Provide the [x, y] coordinate of the cell's center where the given text is located.  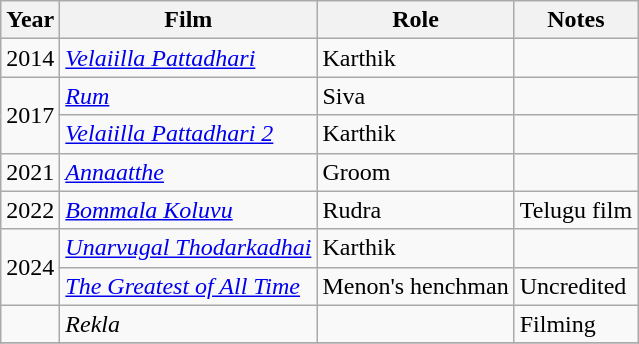
Velaiilla Pattadhari 2 [188, 134]
Groom [416, 172]
Annaatthe [188, 172]
2021 [30, 172]
2022 [30, 210]
Rekla [188, 324]
Unarvugal Thodarkadhai [188, 248]
2024 [30, 267]
Year [30, 20]
2014 [30, 58]
Film [188, 20]
Filming [576, 324]
Rum [188, 96]
Role [416, 20]
Uncredited [576, 286]
Menon's henchman [416, 286]
2017 [30, 115]
The Greatest of All Time [188, 286]
Velaiilla Pattadhari [188, 58]
Siva [416, 96]
Telugu film [576, 210]
Notes [576, 20]
Bommala Koluvu [188, 210]
Rudra [416, 210]
